Scan for the cell matching the given text and deliver its [X, Y] coordinate at center. 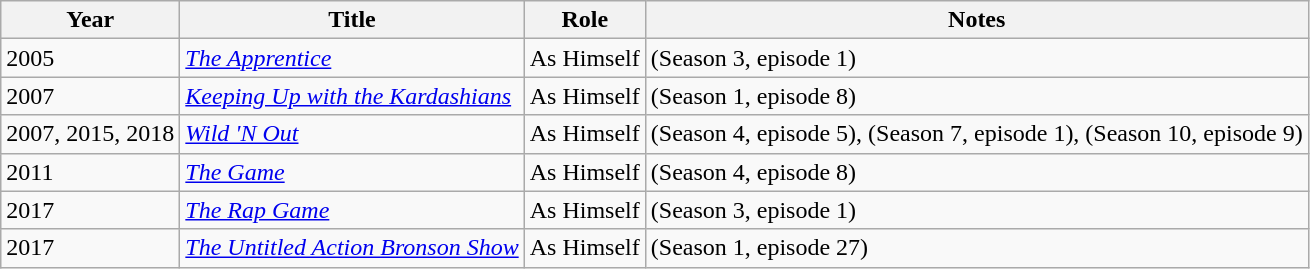
2007 [90, 96]
(Season 1, episode 8) [976, 96]
Role [584, 20]
The Apprentice [352, 58]
Title [352, 20]
Year [90, 20]
(Season 4, episode 5), (Season 7, episode 1), (Season 10, episode 9) [976, 134]
The Rap Game [352, 210]
2007, 2015, 2018 [90, 134]
Wild 'N Out [352, 134]
The Untitled Action Bronson Show [352, 248]
Keeping Up with the Kardashians [352, 96]
2011 [90, 172]
(Season 4, episode 8) [976, 172]
Notes [976, 20]
(Season 1, episode 27) [976, 248]
2005 [90, 58]
The Game [352, 172]
